Provide the [x, y] coordinate of the cell's center where the given text is located.  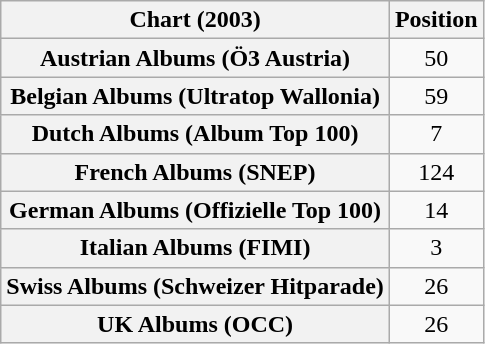
3 [436, 248]
French Albums (SNEP) [196, 172]
Position [436, 20]
Belgian Albums (Ultratop Wallonia) [196, 96]
50 [436, 58]
Chart (2003) [196, 20]
59 [436, 96]
Swiss Albums (Schweizer Hitparade) [196, 286]
Austrian Albums (Ö3 Austria) [196, 58]
UK Albums (OCC) [196, 324]
Dutch Albums (Album Top 100) [196, 134]
7 [436, 134]
German Albums (Offizielle Top 100) [196, 210]
124 [436, 172]
14 [436, 210]
Italian Albums (FIMI) [196, 248]
